Detect which cell encompasses the target text, then output its (x, y) center coordinate. 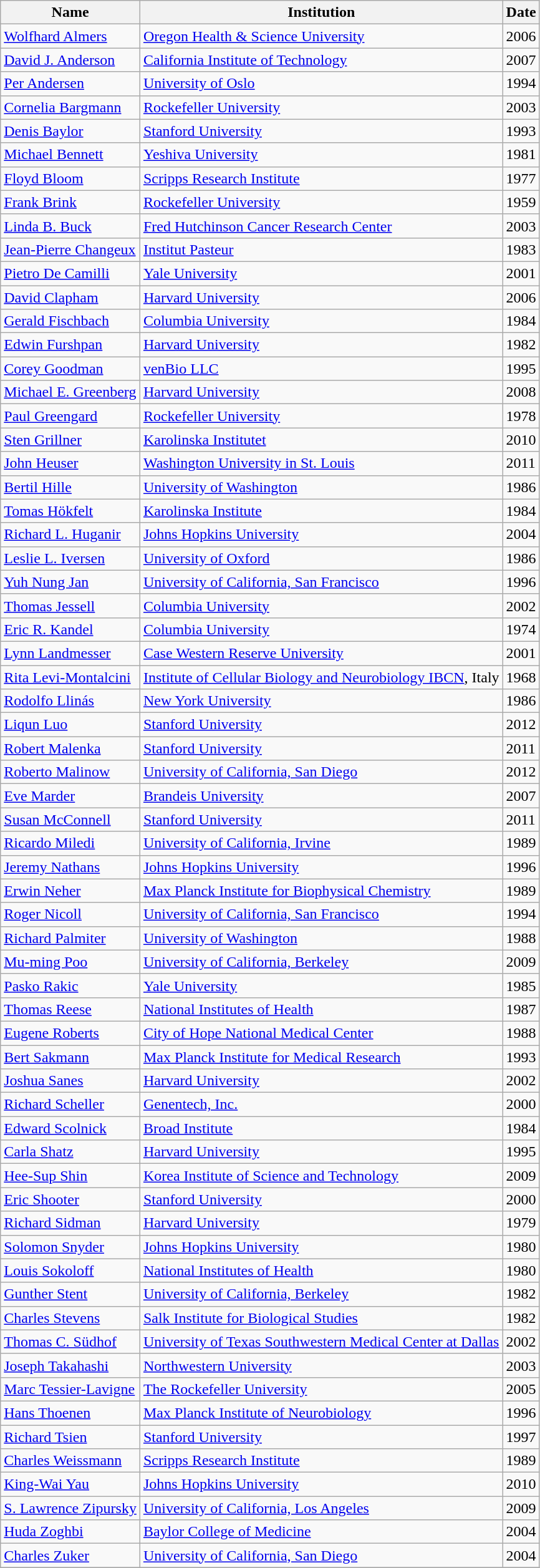
Genentech, Inc. (321, 1105)
1997 (521, 1436)
Institut Pasteur (321, 249)
Max Planck Institute of Neurobiology (321, 1413)
California Institute of Technology (321, 60)
Huda Zoghbi (70, 1532)
Karolinska Institutet (321, 440)
Fred Hutchinson Cancer Research Center (321, 226)
Charles Zuker (70, 1556)
Max Planck Institute for Biophysical Chemistry (321, 891)
Bertil Hille (70, 487)
Edward Scolnick (70, 1128)
1981 (521, 155)
The Rockefeller University (321, 1389)
Frank Brink (70, 202)
Baylor College of Medicine (321, 1532)
Ricardo Miledi (70, 843)
Hee-Sup Shin (70, 1176)
New York University (321, 701)
Sten Grillner (70, 440)
Richard Sidman (70, 1223)
Thomas Jessell (70, 606)
Jean-Pierre Changeux (70, 249)
Richard Tsien (70, 1436)
Linda B. Buck (70, 226)
Yuh Nung Jan (70, 582)
Michael Bennett (70, 155)
City of Hope National Medical Center (321, 1033)
1985 (521, 985)
1983 (521, 249)
Wolfhard Almers (70, 36)
Oregon Health & Science University (321, 36)
Korea Institute of Science and Technology (321, 1176)
Louis Sokoloff (70, 1270)
Rita Levi-Montalcini (70, 677)
Edwin Furshpan (70, 345)
University of California, Irvine (321, 843)
Joseph Takahashi (70, 1365)
Tomas Hökfelt (70, 511)
Solomon Snyder (70, 1247)
Karolinska Institute (321, 511)
venBio LLC (321, 369)
Carla Shatz (70, 1152)
John Heuser (70, 463)
1978 (521, 416)
Richard L. Huganir (70, 535)
University of Oslo (321, 84)
Roger Nicoll (70, 914)
Per Andersen (70, 84)
Washington University in St. Louis (321, 463)
Eric R. Kandel (70, 629)
Jeremy Nathans (70, 867)
Thomas Reese (70, 1009)
Denis Baylor (70, 131)
Marc Tessier-Lavigne (70, 1389)
Lynn Landmesser (70, 653)
Yeshiva University (321, 155)
Robert Malenka (70, 748)
Liqun Luo (70, 725)
Leslie L. Iversen (70, 558)
Broad Institute (321, 1128)
David J. Anderson (70, 60)
Bert Sakmann (70, 1057)
Paul Greengard (70, 416)
King-Wai Yau (70, 1484)
1979 (521, 1223)
Institute of Cellular Biology and Neurobiology IBCN, Italy (321, 677)
Pietro De Camilli (70, 273)
Joshua Sanes (70, 1081)
University of Texas Southwestern Medical Center at Dallas (321, 1342)
Erwin Neher (70, 891)
Charles Weissmann (70, 1461)
Gerald Fischbach (70, 321)
1987 (521, 1009)
Brandeis University (321, 796)
Hans Thoenen (70, 1413)
Floyd Bloom (70, 178)
Eugene Roberts (70, 1033)
Eric Shooter (70, 1199)
Thomas C. Südhof (70, 1342)
University of Oxford (321, 558)
2005 (521, 1389)
S. Lawrence Zipursky (70, 1508)
Charles Stevens (70, 1318)
Date (521, 12)
Mu-ming Poo (70, 962)
Pasko Rakic (70, 985)
Gunther Stent (70, 1294)
Institution (321, 12)
1968 (521, 677)
Name (70, 12)
Case Western Reserve University (321, 653)
Corey Goodman (70, 369)
University of California, Los Angeles (321, 1508)
Michael E. Greenberg (70, 392)
2008 (521, 392)
Roberto Malinow (70, 772)
Susan McConnell (70, 820)
1974 (521, 629)
Richard Palmiter (70, 938)
Cornelia Bargmann (70, 107)
1959 (521, 202)
Max Planck Institute for Medical Research (321, 1057)
Rodolfo Llinás (70, 701)
Northwestern University (321, 1365)
Salk Institute for Biological Studies (321, 1318)
Eve Marder (70, 796)
David Clapham (70, 298)
1977 (521, 178)
Richard Scheller (70, 1105)
